Extract the [x, y] coordinate from the center of the cell holding the provided text.  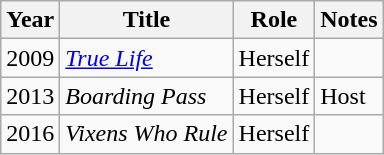
Notes [349, 20]
Host [349, 96]
Title [146, 20]
Boarding Pass [146, 96]
True Life [146, 58]
Role [274, 20]
Vixens Who Rule [146, 134]
2016 [30, 134]
2013 [30, 96]
2009 [30, 58]
Year [30, 20]
